Detect which cell encompasses the target text, then output its (X, Y) center coordinate. 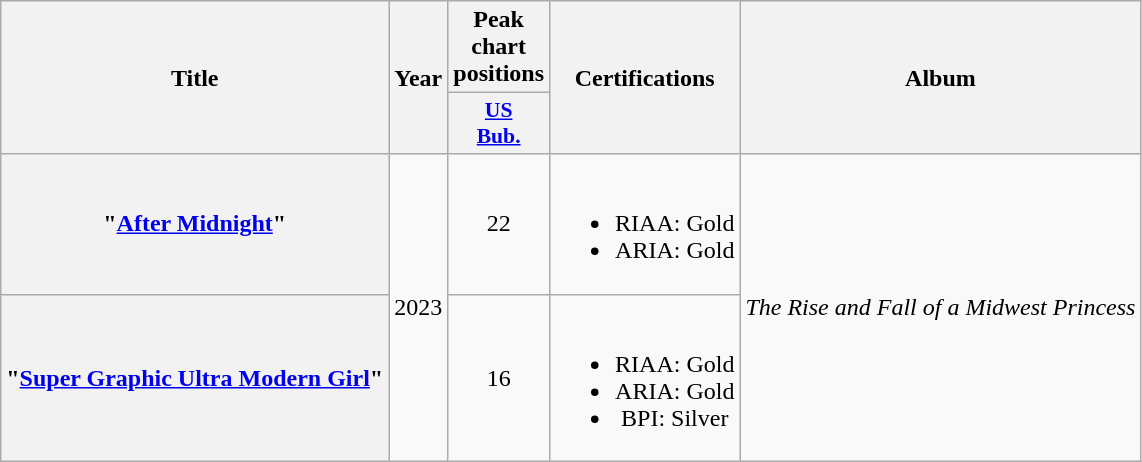
Certifications (645, 78)
Peak chart positions (499, 47)
Album (940, 78)
RIAA: GoldARIA: GoldBPI: Silver (645, 378)
RIAA: GoldARIA: Gold (645, 224)
USBub. (499, 124)
Title (195, 78)
"Super Graphic Ultra Modern Girl" (195, 378)
"After Midnight" (195, 224)
Year (418, 78)
The Rise and Fall of a Midwest Princess (940, 308)
16 (499, 378)
2023 (418, 308)
22 (499, 224)
